Detect which cell encompasses the target text, then output its (X, Y) center coordinate. 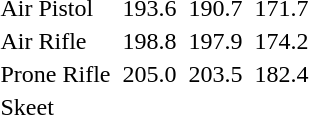
203.5 (216, 74)
205.0 (150, 74)
197.9 (216, 41)
198.8 (150, 41)
